Determine the [X, Y] coordinate at the center of the cell enclosing the given text.  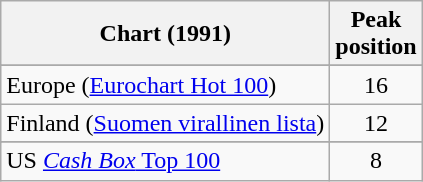
US Cash Box Top 100 [166, 161]
12 [376, 123]
8 [376, 161]
16 [376, 85]
Chart (1991) [166, 34]
Europe (Eurochart Hot 100) [166, 85]
Peakposition [376, 34]
Finland (Suomen virallinen lista) [166, 123]
